For the text-containing cell, return its midpoint in (X, Y) coordinate format. 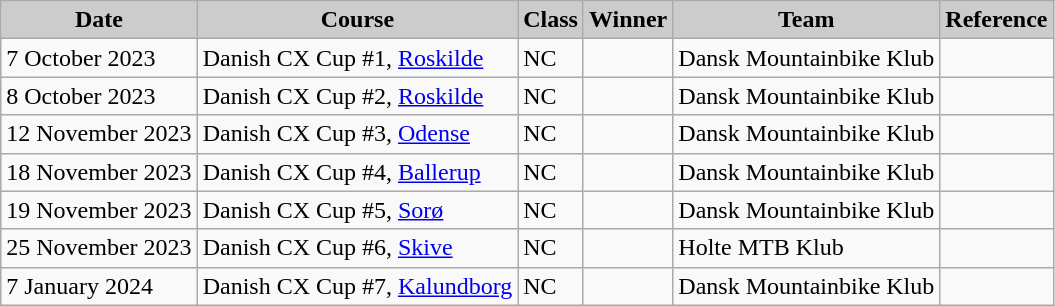
8 October 2023 (99, 96)
18 November 2023 (99, 172)
7 October 2023 (99, 58)
12 November 2023 (99, 134)
Danish CX Cup #1, Roskilde (358, 58)
19 November 2023 (99, 210)
Holte MTB Klub (806, 248)
Course (358, 20)
Danish CX Cup #7, Kalundborg (358, 286)
Team (806, 20)
Date (99, 20)
Reference (996, 20)
Class (551, 20)
Danish CX Cup #6, Skive (358, 248)
7 January 2024 (99, 286)
Danish CX Cup #2, Roskilde (358, 96)
Winner (628, 20)
Danish CX Cup #5, Sorø (358, 210)
Danish CX Cup #3, Odense (358, 134)
Danish CX Cup #4, Ballerup (358, 172)
25 November 2023 (99, 248)
